Detect which cell encompasses the target text, then output its (x, y) center coordinate. 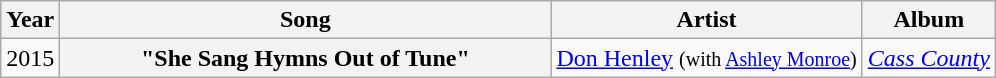
Artist (706, 20)
Year (30, 20)
Don Henley (with Ashley Monroe) (706, 58)
2015 (30, 58)
Album (928, 20)
Song (306, 20)
"She Sang Hymns Out of Tune" (306, 58)
Cass County (928, 58)
